Detect which cell encompasses the target text, then output its (x, y) center coordinate. 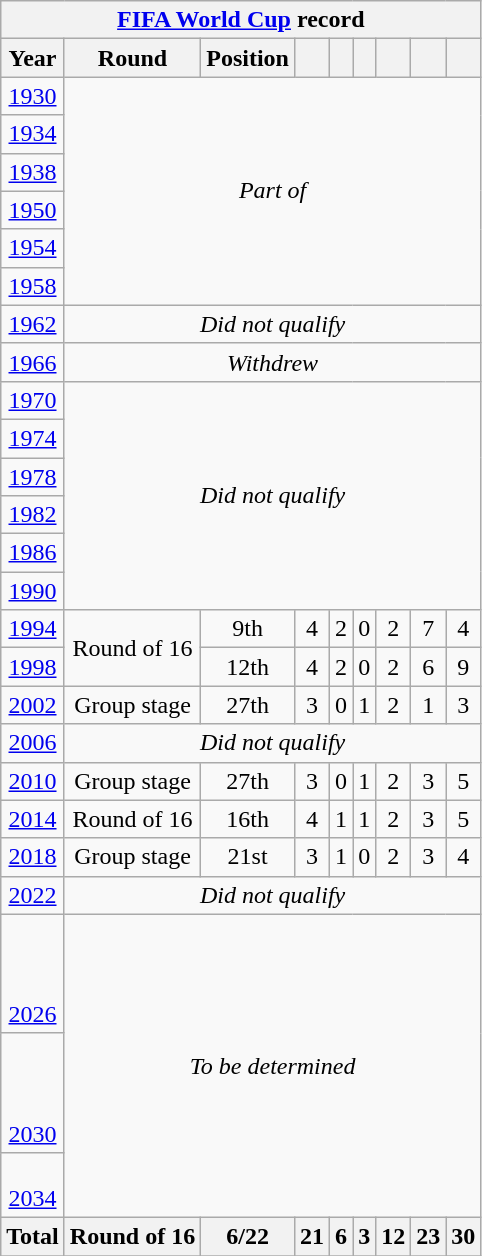
To be determined (272, 1066)
1950 (33, 210)
1966 (33, 362)
2030 (33, 1092)
7 (428, 629)
1938 (33, 172)
1934 (33, 134)
2010 (33, 781)
9 (464, 667)
2014 (33, 819)
2022 (33, 895)
Total (33, 1236)
1962 (33, 324)
2002 (33, 705)
23 (428, 1236)
12 (394, 1236)
1986 (33, 553)
21st (248, 857)
Year (33, 58)
1990 (33, 591)
1954 (33, 248)
Withdrew (272, 362)
1970 (33, 400)
2018 (33, 857)
1958 (33, 286)
1930 (33, 96)
9th (248, 629)
Position (248, 58)
2034 (33, 1184)
Round (132, 58)
1998 (33, 667)
1982 (33, 515)
2006 (33, 743)
1978 (33, 477)
6/22 (248, 1236)
Part of (272, 191)
16th (248, 819)
1974 (33, 438)
30 (464, 1236)
1994 (33, 629)
12th (248, 667)
FIFA World Cup record (241, 20)
2026 (33, 974)
21 (312, 1236)
